Find where the given text appears and provide that cell's center as (X, Y) coordinate. 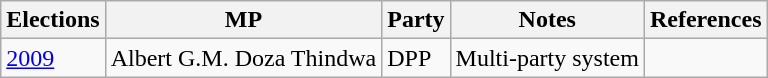
MP (244, 20)
2009 (53, 58)
Elections (53, 20)
References (706, 20)
Multi-party system (547, 58)
Albert G.M. Doza Thindwa (244, 58)
Party (416, 20)
DPP (416, 58)
Notes (547, 20)
